Locate the cell with the specified text and output its (X, Y) center coordinate. 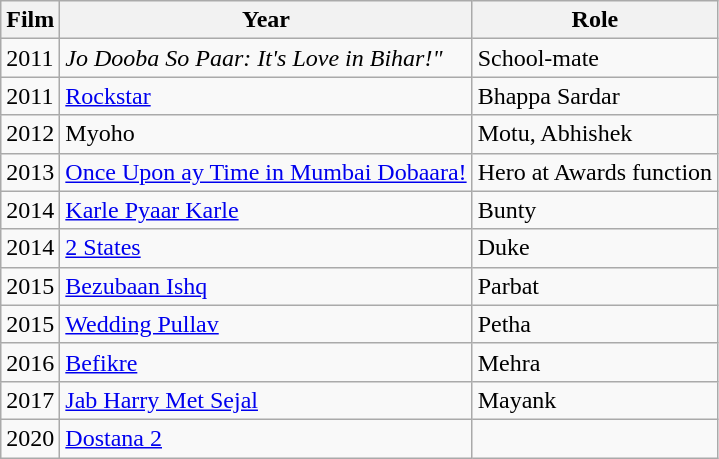
Film (30, 20)
Parbat (594, 286)
2017 (30, 400)
2 States (266, 248)
Bhappa Sardar (594, 96)
Duke (594, 248)
Mehra (594, 362)
Wedding Pullav (266, 324)
Once Upon ay Time in Mumbai Dobaara! (266, 172)
School-mate (594, 58)
Myoho (266, 134)
Rockstar (266, 96)
Year (266, 20)
Dostana 2 (266, 438)
Mayank (594, 400)
Bunty (594, 210)
Petha (594, 324)
Jo Dooba So Paar: It's Love in Bihar!" (266, 58)
Jab Harry Met Sejal (266, 400)
2016 (30, 362)
2020 (30, 438)
Befikre (266, 362)
2012 (30, 134)
2013 (30, 172)
Motu, Abhishek (594, 134)
Bezubaan Ishq (266, 286)
Role (594, 20)
Karle Pyaar Karle (266, 210)
Hero at Awards function (594, 172)
